Output the [x, y] coordinate of the center of the cell containing the given text.  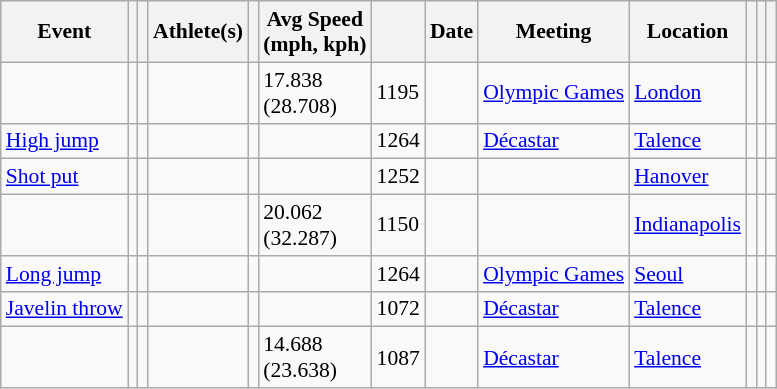
High jump [64, 141]
Long jump [64, 274]
1150 [398, 226]
1072 [398, 309]
1087 [398, 358]
Avg Speed(mph, kph) [314, 32]
Shot put [64, 177]
Athlete(s) [198, 32]
Meeting [554, 32]
Hanover [688, 177]
14.688(23.638) [314, 358]
Event [64, 32]
Indianapolis [688, 226]
Date [452, 32]
Seoul [688, 274]
1195 [398, 92]
Javelin throw [64, 309]
20.062(32.287) [314, 226]
London [688, 92]
17.838(28.708) [314, 92]
1252 [398, 177]
Location [688, 32]
